Return the [X, Y] coordinate for the center point of the cell that contains the specified text.  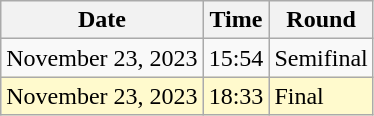
18:33 [236, 96]
Semifinal [321, 58]
Final [321, 96]
15:54 [236, 58]
Round [321, 20]
Date [102, 20]
Time [236, 20]
